Provide the (X, Y) coordinate of the cell's center where the given text is located.  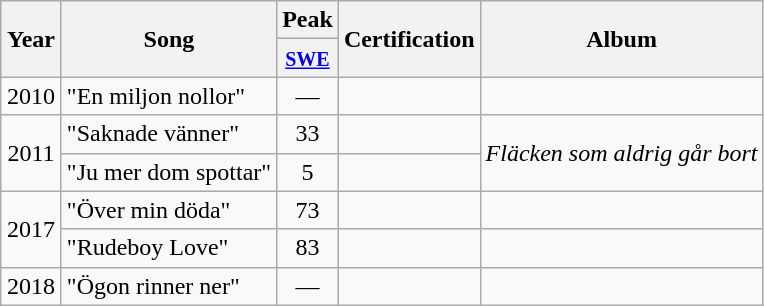
"Saknade vänner" (168, 134)
73 (308, 210)
2018 (32, 286)
33 (308, 134)
2011 (32, 153)
5 (308, 172)
SWE (308, 58)
83 (308, 248)
Fläcken som aldrig går bort (622, 153)
2010 (32, 96)
Peak (308, 20)
Year (32, 39)
"Ju mer dom spottar" (168, 172)
2017 (32, 229)
"Över min döda" (168, 210)
"Ögon rinner ner" (168, 286)
Song (168, 39)
Album (622, 39)
"En miljon nollor" (168, 96)
Certification (409, 39)
"Rudeboy Love" (168, 248)
